For the text-containing cell, return its midpoint in [X, Y] coordinate format. 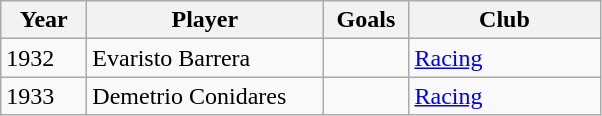
Player [205, 20]
Evaristo Barrera [205, 58]
Demetrio Conidares [205, 96]
Club [504, 20]
1932 [44, 58]
Goals [366, 20]
1933 [44, 96]
Year [44, 20]
